From the cell containing the given text, extract its center point as [x, y] coordinate. 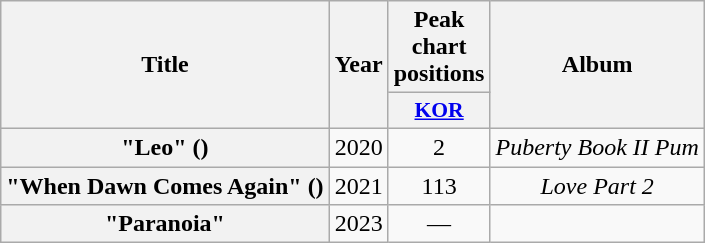
Title [165, 65]
2 [439, 147]
Puberty Book II Pum [597, 147]
2021 [358, 185]
"Paranoia" [165, 224]
Love Part 2 [597, 185]
Album [597, 65]
— [439, 224]
"When Dawn Comes Again" () [165, 185]
"Leo" () [165, 147]
113 [439, 185]
KOR [439, 111]
2023 [358, 224]
Year [358, 65]
2020 [358, 147]
Peak chart positions [439, 47]
